Determine the (X, Y) coordinate at the center of the cell enclosing the given text.  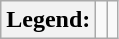
Legend: (48, 20)
